Determine the [x, y] coordinate at the center of the cell enclosing the given text.  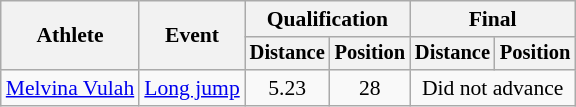
Melvina Vulah [70, 88]
Long jump [192, 88]
Athlete [70, 36]
Final [492, 19]
5.23 [288, 88]
Did not advance [492, 88]
28 [370, 88]
Qualification [328, 19]
Event [192, 36]
